Capture the cell that displays the provided text and extract its (X, Y) central coordinate. 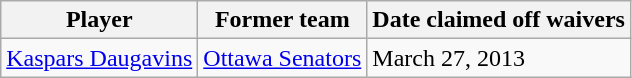
March 27, 2013 (499, 58)
Player (100, 20)
Kaspars Daugavins (100, 58)
Ottawa Senators (282, 58)
Date claimed off waivers (499, 20)
Former team (282, 20)
